From the cell containing the given text, extract its center point as (X, Y) coordinate. 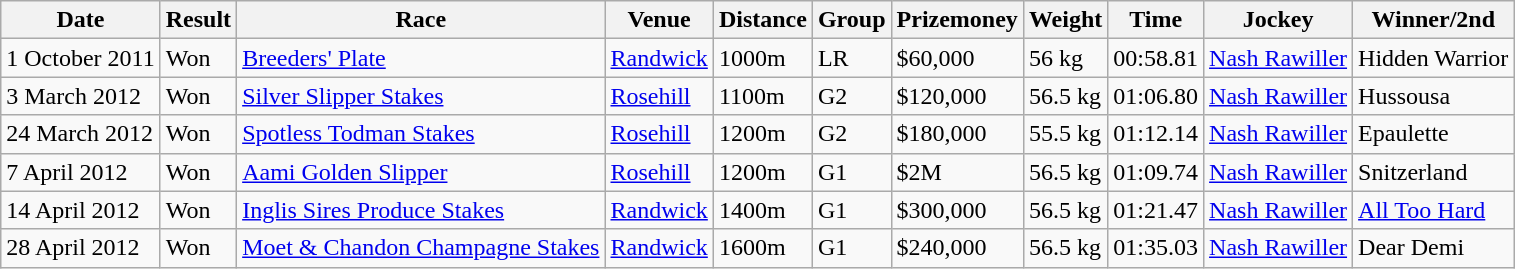
$60,000 (957, 58)
Time (1156, 20)
Spotless Todman Stakes (421, 134)
LR (852, 58)
01:35.03 (1156, 248)
24 March 2012 (80, 134)
Jockey (1278, 20)
28 April 2012 (80, 248)
1000m (762, 58)
1100m (762, 96)
Inglis Sires Produce Stakes (421, 210)
55.5 kg (1065, 134)
$240,000 (957, 248)
$2M (957, 172)
Weight (1065, 20)
01:12.14 (1156, 134)
Distance (762, 20)
3 March 2012 (80, 96)
01:06.80 (1156, 96)
Group (852, 20)
Date (80, 20)
Hidden Warrior (1434, 58)
Race (421, 20)
Hussousa (1434, 96)
Breeders' Plate (421, 58)
1600m (762, 248)
Silver Slipper Stakes (421, 96)
01:21.47 (1156, 210)
14 April 2012 (80, 210)
1400m (762, 210)
00:58.81 (1156, 58)
$180,000 (957, 134)
01:09.74 (1156, 172)
Winner/2nd (1434, 20)
Moet & Chandon Champagne Stakes (421, 248)
7 April 2012 (80, 172)
1 October 2011 (80, 58)
$300,000 (957, 210)
56 kg (1065, 58)
Snitzerland (1434, 172)
Aami Golden Slipper (421, 172)
All Too Hard (1434, 210)
Venue (659, 20)
Dear Demi (1434, 248)
Result (198, 20)
Epaulette (1434, 134)
Prizemoney (957, 20)
$120,000 (957, 96)
